Pinpoint the cell where the given text exists, returning its (x, y) midpoint coordinate. 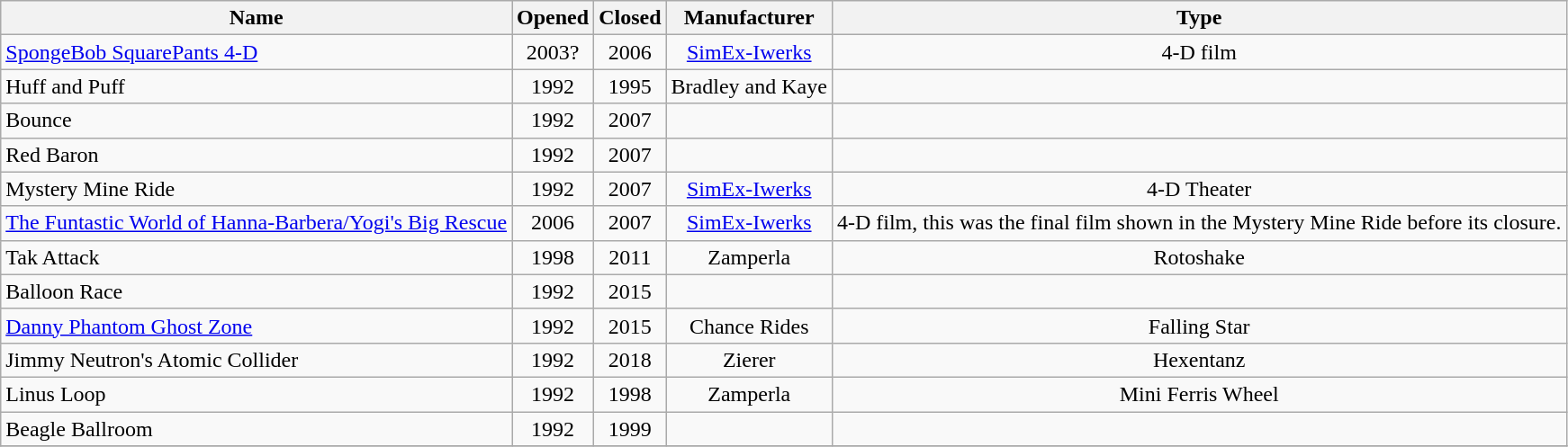
Falling Star (1199, 326)
Huff and Puff (257, 86)
Closed (630, 18)
Red Baron (257, 155)
2018 (630, 360)
The Funtastic World of Hanna-Barbera/Yogi's Big Rescue (257, 223)
Mini Ferris Wheel (1199, 394)
Zierer (749, 360)
1995 (630, 86)
Balloon Race (257, 291)
Tak Attack (257, 257)
Hexentanz (1199, 360)
Mystery Mine Ride (257, 189)
Name (257, 18)
SpongeBob SquarePants 4-D (257, 52)
Danny Phantom Ghost Zone (257, 326)
Rotoshake (1199, 257)
4-D film (1199, 52)
Jimmy Neutron's Atomic Collider (257, 360)
Type (1199, 18)
1999 (630, 429)
4-D film, this was the final film shown in the Mystery Mine Ride before its closure. (1199, 223)
2011 (630, 257)
2003? (553, 52)
Beagle Ballroom (257, 429)
Manufacturer (749, 18)
Bradley and Kaye (749, 86)
4-D Theater (1199, 189)
Chance Rides (749, 326)
Bounce (257, 121)
Opened (553, 18)
Linus Loop (257, 394)
